Extract the [X, Y] coordinate from the center of the cell holding the provided text.  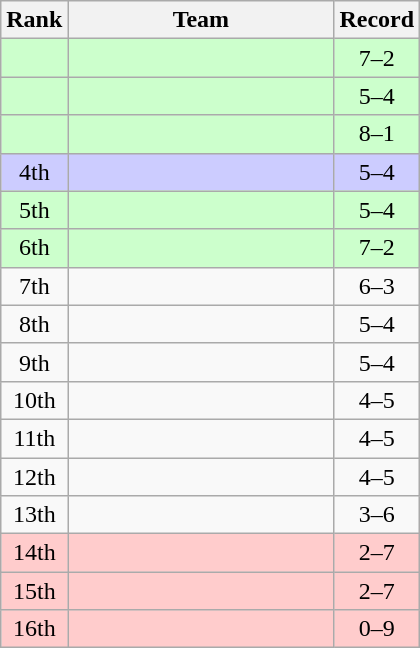
11th [34, 438]
Record [377, 20]
13th [34, 515]
6th [34, 248]
6–3 [377, 286]
16th [34, 629]
8th [34, 324]
4th [34, 172]
Team [201, 20]
9th [34, 362]
10th [34, 400]
8–1 [377, 134]
0–9 [377, 629]
14th [34, 553]
12th [34, 477]
Rank [34, 20]
5th [34, 210]
3–6 [377, 515]
7th [34, 286]
15th [34, 591]
